For the text-containing cell, return its midpoint in (X, Y) coordinate format. 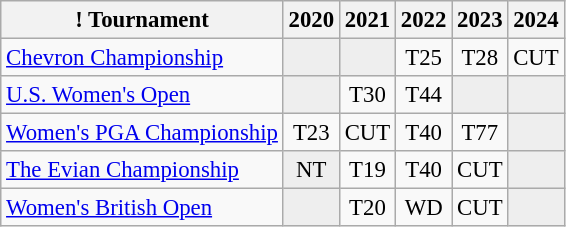
! Tournament (142, 20)
T28 (480, 58)
T30 (367, 95)
T77 (480, 133)
The Evian Championship (142, 170)
Women's British Open (142, 208)
Chevron Championship (142, 58)
2024 (536, 20)
Women's PGA Championship (142, 133)
2021 (367, 20)
T23 (311, 133)
T25 (424, 58)
T44 (424, 95)
NT (311, 170)
2020 (311, 20)
U.S. Women's Open (142, 95)
T19 (367, 170)
WD (424, 208)
2022 (424, 20)
T20 (367, 208)
2023 (480, 20)
